Provide the (x, y) coordinate of the cell's center where the given text is located.  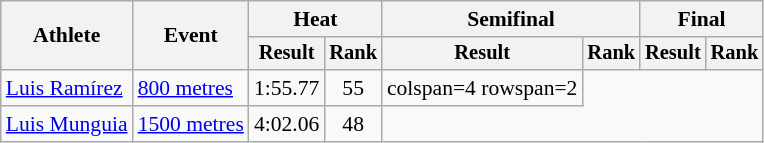
Semifinal (511, 19)
1500 metres (191, 124)
48 (353, 124)
Athlete (67, 36)
Luis Ramírez (67, 88)
Luis Munguia (67, 124)
Heat (316, 19)
Final (702, 19)
800 metres (191, 88)
Event (191, 36)
4:02.06 (286, 124)
colspan=4 rowspan=2 (482, 88)
1:55.77 (286, 88)
55 (353, 88)
